Return the [x, y] coordinate for the center point of the cell that contains the specified text.  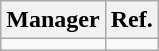
Ref. [132, 20]
Manager [53, 20]
